Scan for the cell matching the given text and deliver its [x, y] coordinate at center. 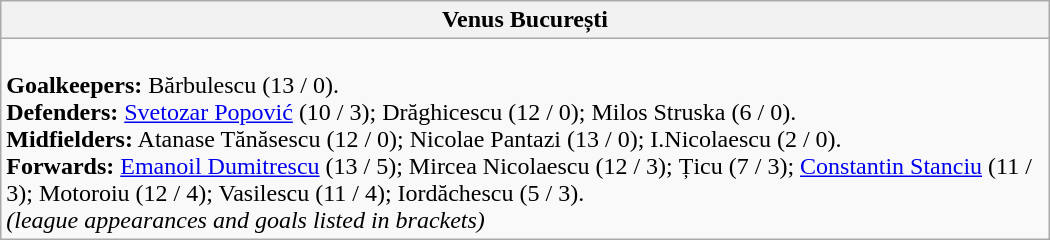
Venus București [525, 20]
